For the text-containing cell, return its midpoint in (x, y) coordinate format. 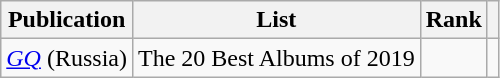
The 20 Best Albums of 2019 (276, 58)
GQ (Russia) (67, 58)
Publication (67, 20)
Rank (454, 20)
List (276, 20)
